Extract the [X, Y] coordinate from the center of the cell holding the provided text.  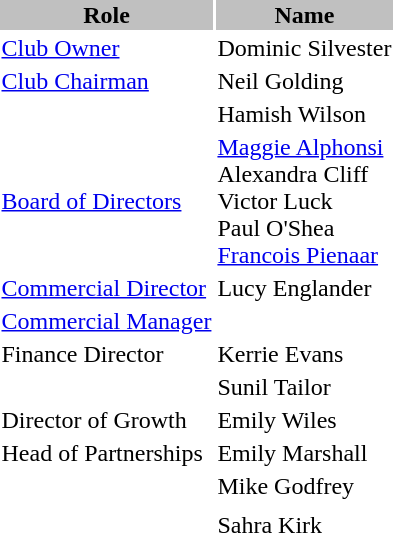
Commercial Manager [106, 321]
Commercial Director [106, 288]
Finance Director [106, 354]
Role [106, 15]
Dominic Silvester [304, 48]
Name [304, 15]
Sunil Tailor [304, 387]
Emily Wiles [304, 420]
Emily Marshall [304, 453]
Neil Golding [304, 81]
Board of Directors [106, 201]
Maggie Alphonsi Alexandra Cliff Victor Luck Paul O'Shea Francois Pienaar [304, 201]
Lucy Englander [304, 288]
Kerrie Evans [304, 354]
Hamish Wilson [304, 114]
Club Chairman [106, 81]
Director of Growth [106, 420]
Club Owner [106, 48]
Mike Godfrey [304, 486]
Head of Partnerships [106, 453]
